Provide the [X, Y] coordinate of the cell's center where the given text is located.  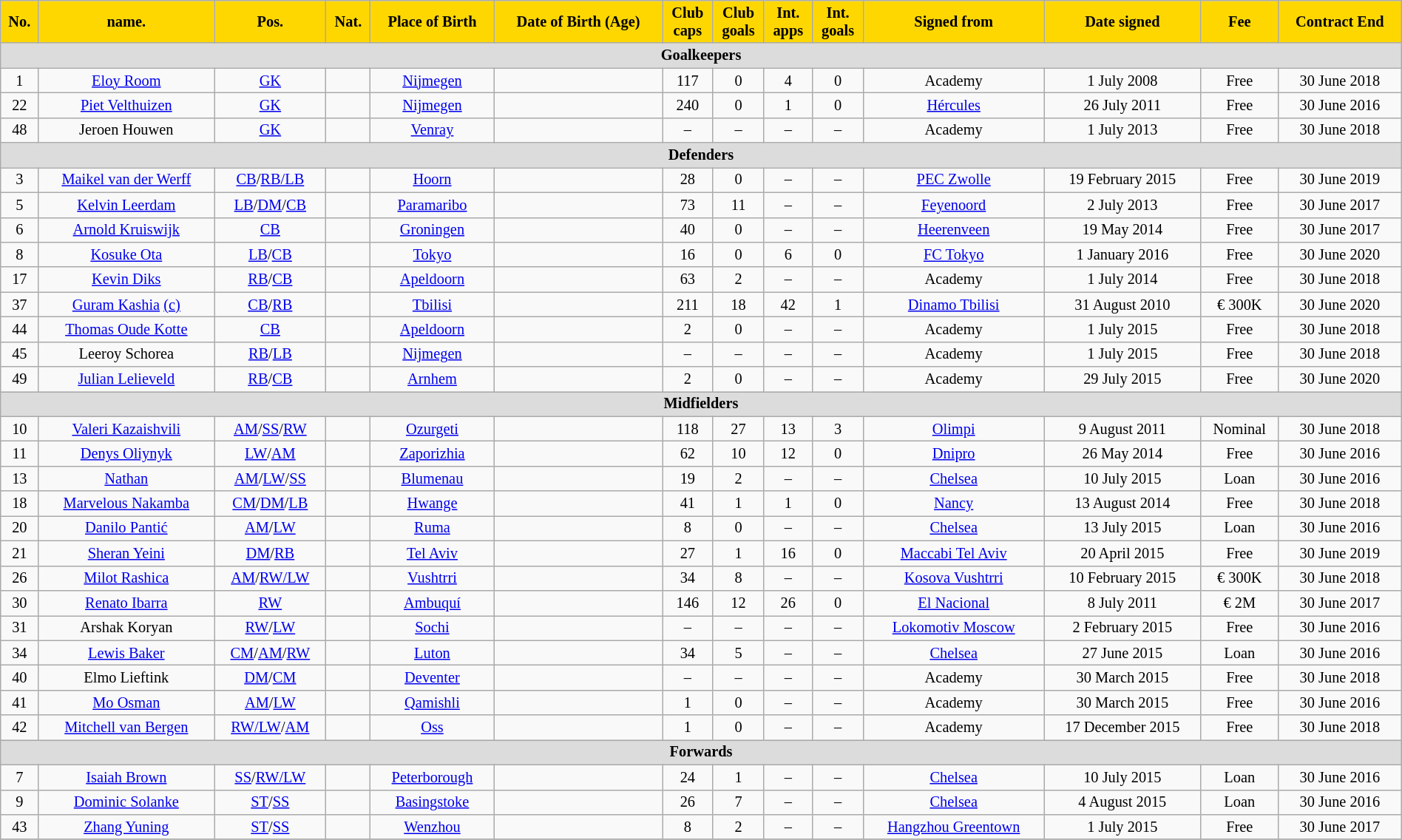
Leeroy Schorea [126, 354]
31 [19, 628]
43 [19, 827]
Clubcaps [688, 21]
Ruma [432, 528]
29 July 2015 [1122, 379]
37 [19, 305]
Qamishli [432, 702]
Nominal [1239, 429]
19 May 2014 [1122, 230]
117 [688, 81]
Elmo Lieftink [126, 677]
Contract End [1340, 21]
Date signed [1122, 21]
10 February 2015 [1122, 578]
Deventer [432, 677]
146 [688, 603]
17 December 2015 [1122, 728]
CM/DM/LB [271, 504]
LB/CB [271, 254]
1 July 2008 [1122, 81]
Nancy [954, 504]
AM/SS/RW [271, 429]
49 [19, 379]
Goalkeepers [701, 55]
4 [788, 81]
Arnhem [432, 379]
Pos. [271, 21]
DM/RB [271, 553]
13 August 2014 [1122, 504]
Fee [1239, 21]
RB/LB [271, 354]
24 [688, 777]
63 [688, 280]
1 January 2016 [1122, 254]
Sochi [432, 628]
22 [19, 105]
Clubgoals [738, 21]
Lewis Baker [126, 653]
AM/LW/SS [271, 478]
Paramaribo [432, 205]
Dominic Solanke [126, 802]
El Nacional [954, 603]
Ambuquí [432, 603]
45 [19, 354]
Ozurgeti [432, 429]
21 [19, 553]
Tbilisi [432, 305]
Tokyo [432, 254]
26 July 2011 [1122, 105]
RW/LW [271, 628]
17 [19, 280]
Kelvin Leerdam [126, 205]
Basingstoke [432, 802]
Peterborough [432, 777]
PEC Zwolle [954, 180]
118 [688, 429]
Arnold Kruiswijk [126, 230]
Isaiah Brown [126, 777]
Wenzhou [432, 827]
Nat. [348, 21]
Milot Rashica [126, 578]
Maikel van der Werff [126, 180]
2 July 2013 [1122, 205]
Dnipro [954, 453]
19 February 2015 [1122, 180]
Denys Oliynyk [126, 453]
Luton [432, 653]
9 [19, 802]
Tel Aviv [432, 553]
Nathan [126, 478]
Valeri Kazaishvili [126, 429]
Kevin Diks [126, 280]
Renato Ibarra [126, 603]
30 [19, 603]
Heerenveen [954, 230]
9 August 2011 [1122, 429]
Kosuke Ota [126, 254]
LB/DM/CB [271, 205]
Signed from [954, 21]
4 August 2015 [1122, 802]
Place of Birth [432, 21]
AM/RW/LW [271, 578]
CB/RB [271, 305]
Lokomotiv Moscow [954, 628]
28 [688, 180]
Venray [432, 130]
Hércules [954, 105]
13 July 2015 [1122, 528]
26 May 2014 [1122, 453]
Mitchell van Bergen [126, 728]
Feyenoord [954, 205]
240 [688, 105]
Midfielders [701, 404]
No. [19, 21]
Hangzhou Greentown [954, 827]
Sheran Yeini [126, 553]
Arshak Koryan [126, 628]
73 [688, 205]
19 [688, 478]
31 August 2010 [1122, 305]
Dinamo Tbilisi [954, 305]
48 [19, 130]
Kosova Vushtrri [954, 578]
DM/CM [271, 677]
€ 2M [1239, 603]
Mo Osman [126, 702]
Marvelous Nakamba [126, 504]
62 [688, 453]
27 June 2015 [1122, 653]
Int.apps [788, 21]
8 July 2011 [1122, 603]
Thomas Oude Kotte [126, 329]
Blumenau [432, 478]
RW [271, 603]
20 [19, 528]
Jeroen Houwen [126, 130]
Olimpi [954, 429]
211 [688, 305]
20 April 2015 [1122, 553]
LW/AM [271, 453]
name. [126, 21]
2 February 2015 [1122, 628]
Zhang Yuning [126, 827]
Julian Lelieveld [126, 379]
Forwards [701, 752]
FC Tokyo [954, 254]
RW/LW/AM [271, 728]
Hwange [432, 504]
Guram Kashia (c) [126, 305]
Int.goals [837, 21]
Hoorn [432, 180]
CB/RB/LB [271, 180]
Danilo Pantić [126, 528]
Groningen [432, 230]
Vushtrri [432, 578]
Defenders [701, 155]
CM/AM/RW [271, 653]
1 July 2013 [1122, 130]
Eloy Room [126, 81]
Maccabi Tel Aviv [954, 553]
SS/RW/LW [271, 777]
1 July 2014 [1122, 280]
Piet Velthuizen [126, 105]
Oss [432, 728]
Date of Birth (Age) [578, 21]
Zaporizhia [432, 453]
44 [19, 329]
